Detect which cell encompasses the target text, then output its [X, Y] center coordinate. 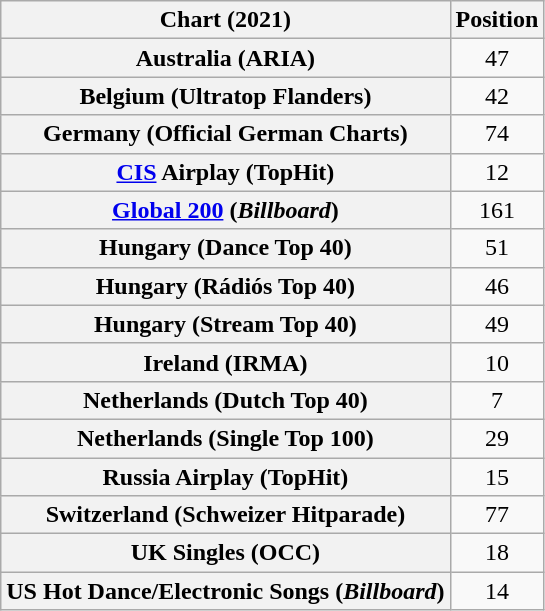
74 [497, 134]
Hungary (Dance Top 40) [226, 248]
Global 200 (Billboard) [226, 210]
Russia Airplay (TopHit) [226, 477]
49 [497, 324]
US Hot Dance/Electronic Songs (Billboard) [226, 591]
Switzerland (Schweizer Hitparade) [226, 515]
47 [497, 58]
7 [497, 400]
77 [497, 515]
12 [497, 172]
CIS Airplay (TopHit) [226, 172]
Netherlands (Dutch Top 40) [226, 400]
Position [497, 20]
Australia (ARIA) [226, 58]
18 [497, 553]
161 [497, 210]
10 [497, 362]
Ireland (IRMA) [226, 362]
15 [497, 477]
29 [497, 438]
42 [497, 96]
46 [497, 286]
UK Singles (OCC) [226, 553]
Germany (Official German Charts) [226, 134]
51 [497, 248]
Netherlands (Single Top 100) [226, 438]
Hungary (Rádiós Top 40) [226, 286]
14 [497, 591]
Belgium (Ultratop Flanders) [226, 96]
Hungary (Stream Top 40) [226, 324]
Chart (2021) [226, 20]
